Detect which cell encompasses the target text, then output its [x, y] center coordinate. 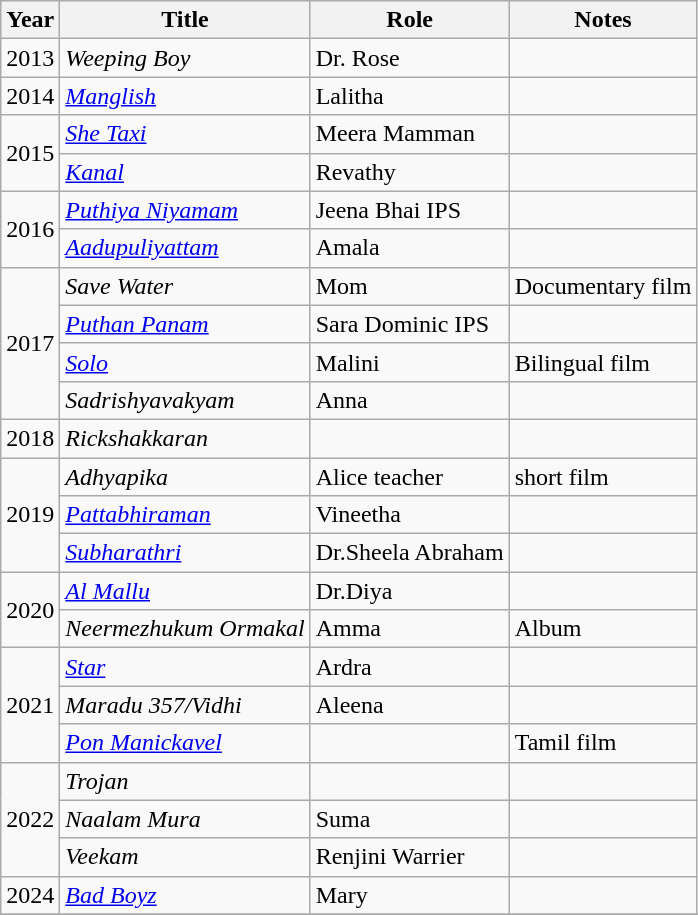
Amala [410, 248]
Renjini Warrier [410, 857]
Vineetha [410, 515]
Sadrishyavakyam [185, 400]
She Taxi [185, 134]
Mom [410, 286]
Pattabhiraman [185, 515]
Star [185, 667]
2024 [30, 895]
Pon Manickavel [185, 743]
Ardra [410, 667]
Puthiya Niyamam [185, 210]
Mary [410, 895]
Naalam Mura [185, 819]
2017 [30, 343]
Weeping Boy [185, 58]
2016 [30, 229]
Manglish [185, 96]
2021 [30, 705]
Revathy [410, 172]
Rickshakkaran [185, 438]
Aadupuliyattam [185, 248]
Neermezhukum Ormakal [185, 629]
2022 [30, 819]
2020 [30, 610]
Trojan [185, 781]
Adhyapika [185, 477]
Kanal [185, 172]
Puthan Panam [185, 324]
Solo [185, 362]
Malini [410, 362]
2014 [30, 96]
2018 [30, 438]
Album [603, 629]
Bad Boyz [185, 895]
Notes [603, 20]
Sara Dominic IPS [410, 324]
Meera Mamman [410, 134]
Alice teacher [410, 477]
Dr.Sheela Abraham [410, 553]
Save Water [185, 286]
Year [30, 20]
Title [185, 20]
Lalitha [410, 96]
2013 [30, 58]
Amma [410, 629]
Veekam [185, 857]
Anna [410, 400]
2019 [30, 515]
2015 [30, 153]
Al Mallu [185, 591]
Documentary film [603, 286]
Aleena [410, 705]
Tamil film [603, 743]
Dr. Rose [410, 58]
Maradu 357/Vidhi [185, 705]
Role [410, 20]
Jeena Bhai IPS [410, 210]
short film [603, 477]
Bilingual film [603, 362]
Suma [410, 819]
Dr.Diya [410, 591]
Subharathri [185, 553]
